Capture the cell that displays the provided text and extract its [X, Y] central coordinate. 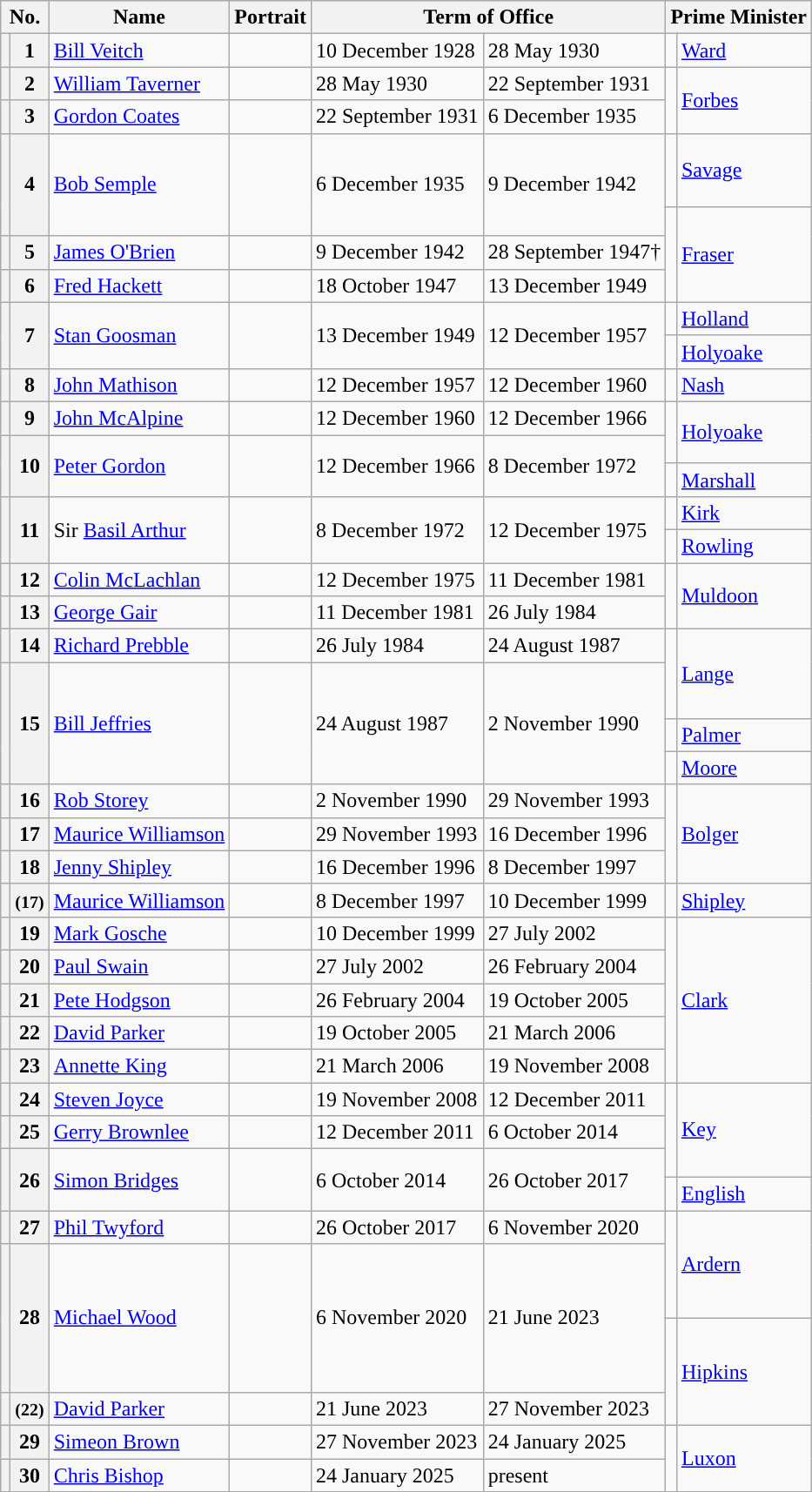
Peter Gordon [139, 467]
Shipley [743, 900]
present [574, 1475]
Simeon Brown [139, 1442]
2 [30, 84]
Prime Minister [739, 17]
18 October 1947 [397, 286]
No. [24, 17]
6 [30, 286]
Palmer [743, 735]
Holland [743, 319]
Mark Gosche [139, 933]
14 [30, 646]
18 [30, 867]
Ardern [743, 1264]
Luxon [743, 1458]
29 [30, 1442]
William Taverner [139, 84]
Bill Jeffries [139, 723]
16 [30, 801]
10 [30, 467]
Paul Swain [139, 966]
Hipkins [743, 1372]
Michael Wood [139, 1318]
Bill Veitch [139, 50]
Steven Joyce [139, 1099]
17 [30, 834]
25 [30, 1132]
8 [30, 385]
Ward [743, 50]
3 [30, 117]
Term of Office [487, 17]
Sir Basil Arthur [139, 529]
Name [139, 17]
Phil Twyford [139, 1227]
Rowling [743, 546]
23 [30, 1066]
John McAlpine [139, 418]
Moore [743, 768]
27 [30, 1227]
Simon Bridges [139, 1180]
Chris Bishop [139, 1475]
Clark [743, 999]
Bolger [743, 834]
15 [30, 723]
Gerry Brownlee [139, 1132]
Annette King [139, 1066]
21 [30, 1000]
7 [30, 335]
30 [30, 1475]
4 [30, 185]
9 [30, 418]
Pete Hodgson [139, 1000]
Marshall [743, 480]
Fraser [743, 254]
Nash [743, 385]
Muldoon [743, 595]
19 [30, 933]
1 [30, 50]
Portrait [271, 17]
Savage [743, 171]
Lange [743, 674]
13 [30, 613]
Colin McLachlan [139, 579]
24 [30, 1099]
Bob Semple [139, 185]
Kirk [743, 513]
(17) [30, 900]
5 [30, 252]
11 [30, 529]
Fred Hackett [139, 286]
George Gair [139, 613]
Gordon Coates [139, 117]
12 [30, 579]
10 December 1928 [397, 50]
20 [30, 966]
Rob Storey [139, 801]
Richard Prebble [139, 646]
John Mathison [139, 385]
26 [30, 1180]
Forbes [743, 100]
22 [30, 1033]
Stan Goosman [139, 335]
(22) [30, 1408]
James O'Brien [139, 252]
28 September 1947† [574, 252]
English [743, 1194]
28 [30, 1318]
Key [743, 1130]
Jenny Shipley [139, 867]
